Provide the [X, Y] coordinate of the cell's center where the given text is located.  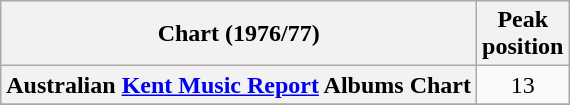
Chart (1976/77) [239, 34]
13 [523, 85]
Peakposition [523, 34]
Australian Kent Music Report Albums Chart [239, 85]
